For the text-containing cell, return its midpoint in [x, y] coordinate format. 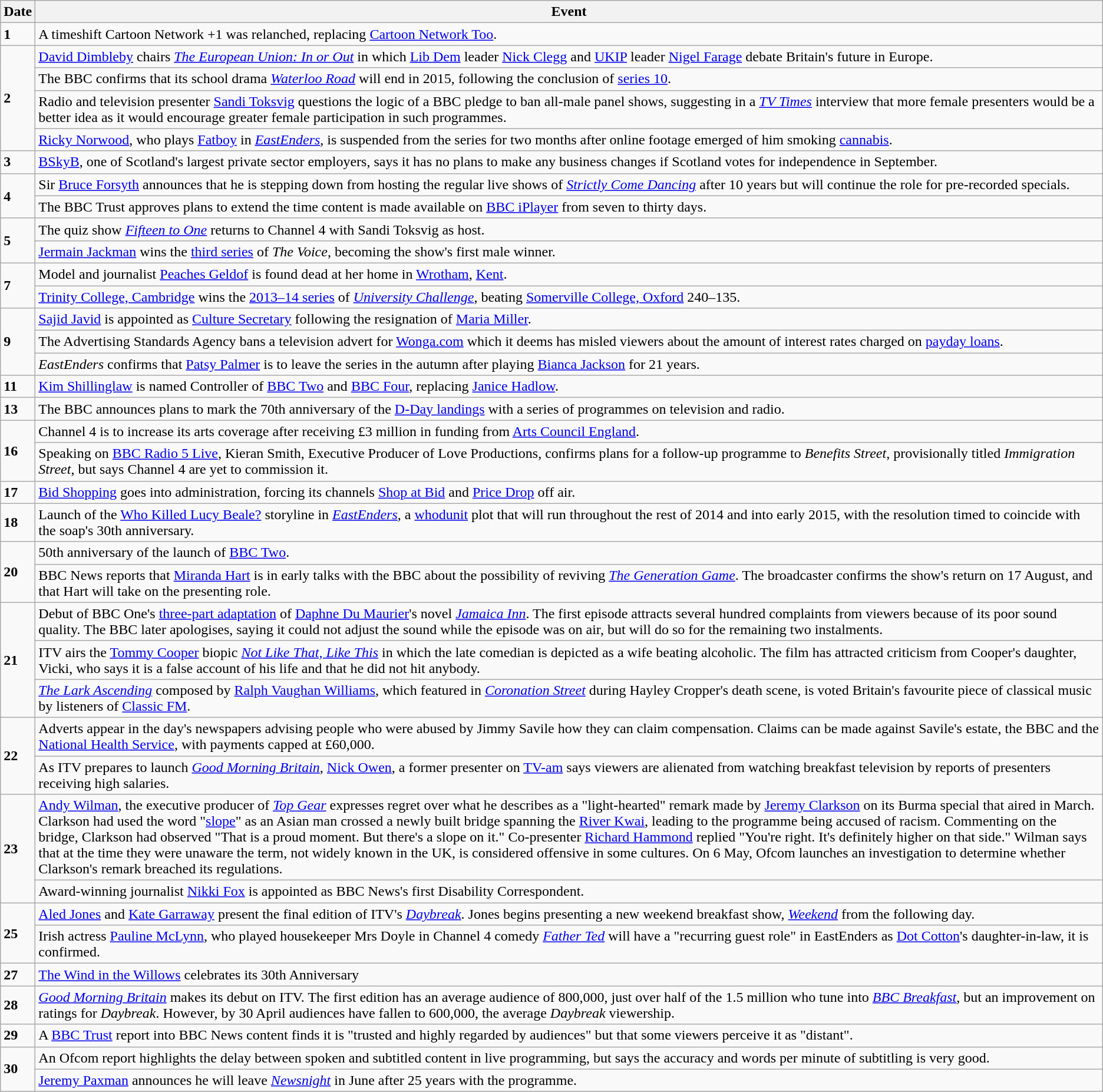
Jermain Jackman wins the third series of The Voice, becoming the show's first male winner. [569, 252]
Sajid Javid is appointed as Culture Secretary following the resignation of Maria Miller. [569, 319]
Channel 4 is to increase its arts coverage after receiving £3 million in funding from Arts Council England. [569, 431]
Ricky Norwood, who plays Fatboy in EastEnders, is suspended from the series for two months after online footage emerged of him smoking cannabis. [569, 140]
28 [18, 1005]
9 [18, 342]
Bid Shopping goes into administration, forcing its channels Shop at Bid and Price Drop off air. [569, 492]
3 [18, 162]
13 [18, 409]
2 [18, 98]
4 [18, 196]
25 [18, 933]
EastEnders confirms that Patsy Palmer is to leave the series in the autumn after playing Bianca Jackson for 21 years. [569, 364]
11 [18, 387]
The quiz show Fifteen to One returns to Channel 4 with Sandi Toksvig as host. [569, 229]
The BBC confirms that its school drama Waterloo Road will end in 2015, following the conclusion of series 10. [569, 79]
17 [18, 492]
29 [18, 1035]
Date [18, 12]
27 [18, 975]
20 [18, 572]
Event [569, 12]
21 [18, 660]
A BBC Trust report into BBC News content finds it is "trusted and highly regarded by audiences" but that some viewers perceive it as "distant". [569, 1035]
50th anniversary of the launch of BBC Two. [569, 553]
The Wind in the Willows celebrates its 30th Anniversary [569, 975]
Trinity College, Cambridge wins the 2013–14 series of University Challenge, beating Somerville College, Oxford 240–135. [569, 296]
Jeremy Paxman announces he will leave Newsnight in June after 25 years with the programme. [569, 1080]
A timeshift Cartoon Network +1 was relanched, replacing Cartoon Network Too. [569, 34]
7 [18, 285]
Model and journalist Peaches Geldof is found dead at her home in Wrotham, Kent. [569, 274]
22 [18, 756]
18 [18, 522]
1 [18, 34]
23 [18, 849]
Kim Shillinglaw is named Controller of BBC Two and BBC Four, replacing Janice Hadlow. [569, 387]
16 [18, 450]
5 [18, 240]
The BBC announces plans to mark the 70th anniversary of the D-Day landings with a series of programmes on television and radio. [569, 409]
30 [18, 1069]
The BBC Trust approves plans to extend the time content is made available on BBC iPlayer from seven to thirty days. [569, 207]
Award-winning journalist Nikki Fox is appointed as BBC News's first Disability Correspondent. [569, 892]
